Output the (X, Y) coordinate of the center of the cell containing the given text.  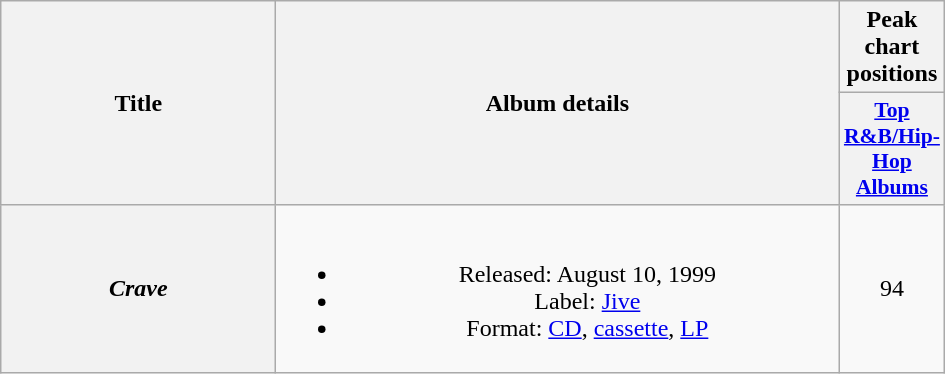
Top R&B/Hip-Hop Albums (892, 149)
Title (138, 103)
Peak chart positions (892, 47)
Album details (558, 103)
94 (892, 288)
Crave (138, 288)
Released: August 10, 1999Label: JiveFormat: CD, cassette, LP (558, 288)
